Find where the given text appears and provide that cell's center as (x, y) coordinate. 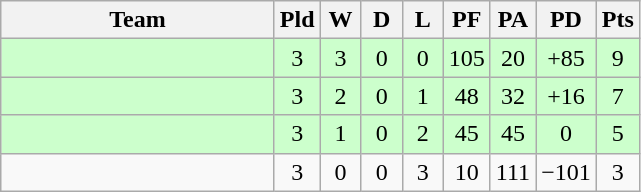
Pts (618, 20)
+85 (566, 58)
105 (466, 58)
PA (512, 20)
7 (618, 96)
20 (512, 58)
32 (512, 96)
Team (138, 20)
48 (466, 96)
10 (466, 172)
L (422, 20)
5 (618, 134)
D (382, 20)
−101 (566, 172)
Pld (297, 20)
9 (618, 58)
W (340, 20)
111 (512, 172)
PD (566, 20)
+16 (566, 96)
PF (466, 20)
